Determine the (X, Y) coordinate at the center of the cell enclosing the given text.  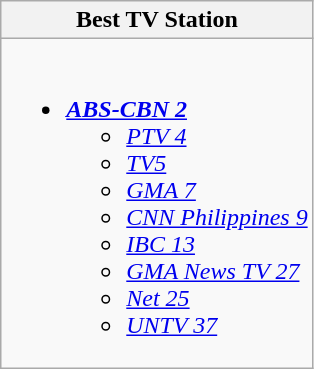
Best TV Station (157, 20)
ABS-CBN 2PTV 4TV5GMA 7CNN Philippines 9IBC 13GMA News TV 27Net 25UNTV 37 (157, 204)
